Pinpoint the cell where the given text exists, returning its (X, Y) midpoint coordinate. 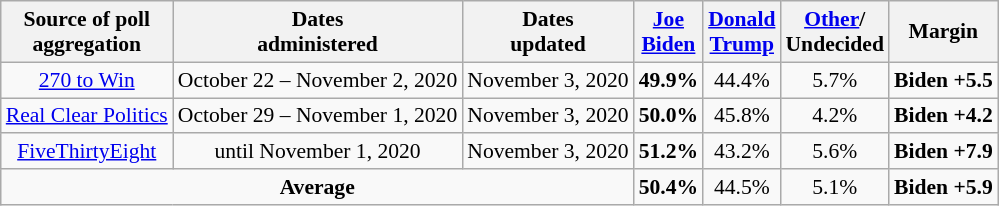
5.1% (834, 187)
5.6% (834, 152)
4.2% (834, 116)
270 to Win (87, 80)
44.4% (742, 80)
Other/Undecided (834, 32)
49.9% (668, 80)
Source of pollaggregation (87, 32)
43.2% (742, 152)
Biden +5.9 (944, 187)
44.5% (742, 187)
50.0% (668, 116)
Average (318, 187)
JoeBiden (668, 32)
Real Clear Politics (87, 116)
45.8% (742, 116)
Biden +5.5 (944, 80)
until November 1, 2020 (318, 152)
Dates administered (318, 32)
Margin (944, 32)
51.2% (668, 152)
50.4% (668, 187)
FiveThirtyEight (87, 152)
October 29 – November 1, 2020 (318, 116)
Biden +7.9 (944, 152)
Biden +4.2 (944, 116)
Dates updated (548, 32)
October 22 – November 2, 2020 (318, 80)
5.7% (834, 80)
DonaldTrump (742, 32)
